Scan for the cell matching the given text and deliver its [X, Y] coordinate at center. 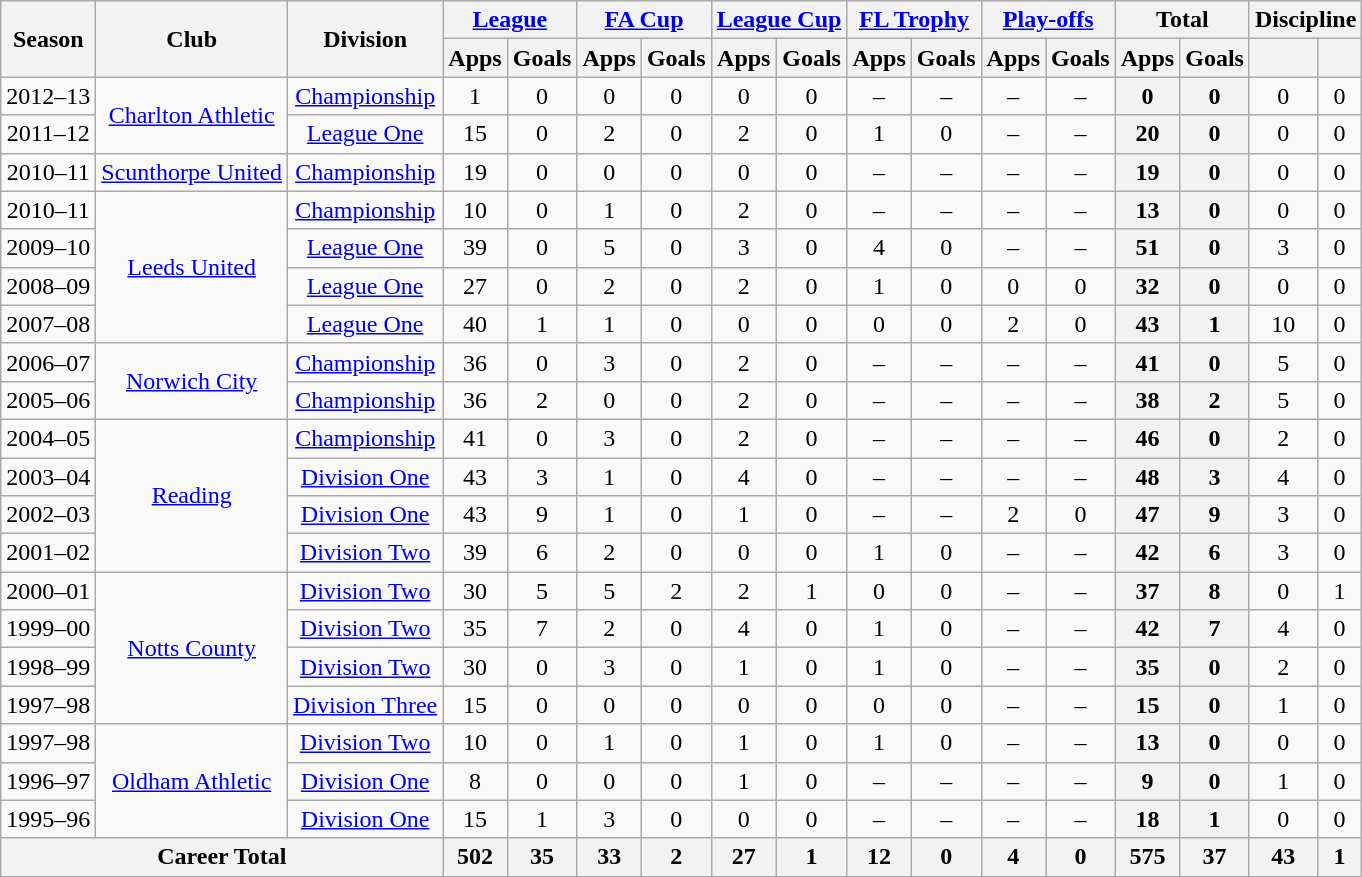
Division [366, 39]
2003–04 [48, 477]
2011–12 [48, 134]
2012–13 [48, 96]
FL Trophy [914, 20]
40 [475, 324]
League Cup [779, 20]
502 [475, 857]
32 [1147, 286]
2005–06 [48, 400]
Career Total [222, 857]
Norwich City [192, 381]
Scunthorpe United [192, 172]
2001–02 [48, 553]
1999–00 [48, 629]
1995–96 [48, 819]
Notts County [192, 648]
12 [879, 857]
38 [1147, 400]
575 [1147, 857]
48 [1147, 477]
League [510, 20]
Play-offs [1048, 20]
2008–09 [48, 286]
Charlton Athletic [192, 115]
1998–99 [48, 667]
33 [609, 857]
Discipline [1305, 20]
Season [48, 39]
47 [1147, 515]
18 [1147, 819]
2002–03 [48, 515]
2009–10 [48, 248]
2000–01 [48, 591]
Total [1182, 20]
Leeds United [192, 267]
2006–07 [48, 362]
20 [1147, 134]
46 [1147, 438]
Reading [192, 495]
2007–08 [48, 324]
Division Three [366, 705]
FA Cup [644, 20]
51 [1147, 248]
2004–05 [48, 438]
Club [192, 39]
Oldham Athletic [192, 781]
1996–97 [48, 781]
